Identify which cell holds the provided text, then report its (x, y) central coordinate. 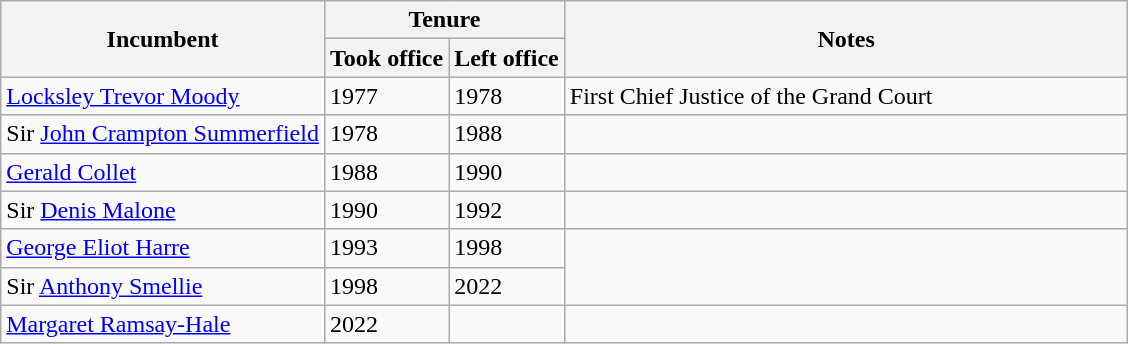
George Eliot Harre (163, 248)
Sir John Crampton Summerfield (163, 134)
Locksley Trevor Moody (163, 96)
Notes (846, 39)
1992 (507, 210)
Incumbent (163, 39)
1993 (386, 248)
Sir Anthony Smellie (163, 286)
First Chief Justice of the Grand Court (846, 96)
Tenure (444, 20)
Sir Denis Malone (163, 210)
Took office (386, 58)
Margaret Ramsay-Hale (163, 324)
1977 (386, 96)
Left office (507, 58)
Gerald Collet (163, 172)
